Provide the [x, y] coordinate of the cell's center where the given text is located.  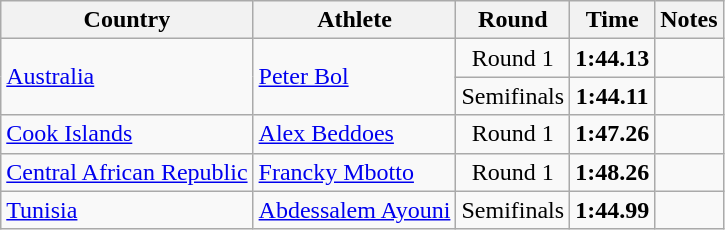
Abdessalem Ayouni [354, 210]
1:48.26 [612, 172]
Cook Islands [127, 134]
Time [612, 20]
Francky Mbotto [354, 172]
Central African Republic [127, 172]
Athlete [354, 20]
Tunisia [127, 210]
Country [127, 20]
Round [513, 20]
Australia [127, 77]
Peter Bol [354, 77]
1:44.11 [612, 96]
Notes [689, 20]
1:44.13 [612, 58]
Alex Beddoes [354, 134]
1:47.26 [612, 134]
1:44.99 [612, 210]
